Extract the [x, y] coordinate from the center of the cell holding the provided text.  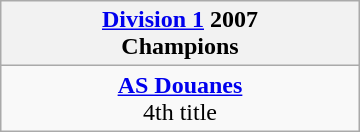
Division 1 2007Champions [180, 34]
AS Douanes4th title [180, 98]
